Return the (X, Y) coordinate for the center point of the cell that contains the specified text.  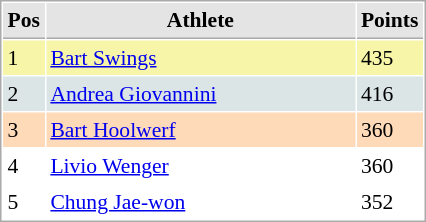
352 (390, 201)
Bart Hoolwerf (200, 129)
Pos (24, 21)
Points (390, 21)
4 (24, 165)
2 (24, 93)
Livio Wenger (200, 165)
1 (24, 57)
Andrea Giovannini (200, 93)
Bart Swings (200, 57)
5 (24, 201)
3 (24, 129)
416 (390, 93)
435 (390, 57)
Athlete (200, 21)
Chung Jae-won (200, 201)
